Find where the given text appears and provide that cell's center as (X, Y) coordinate. 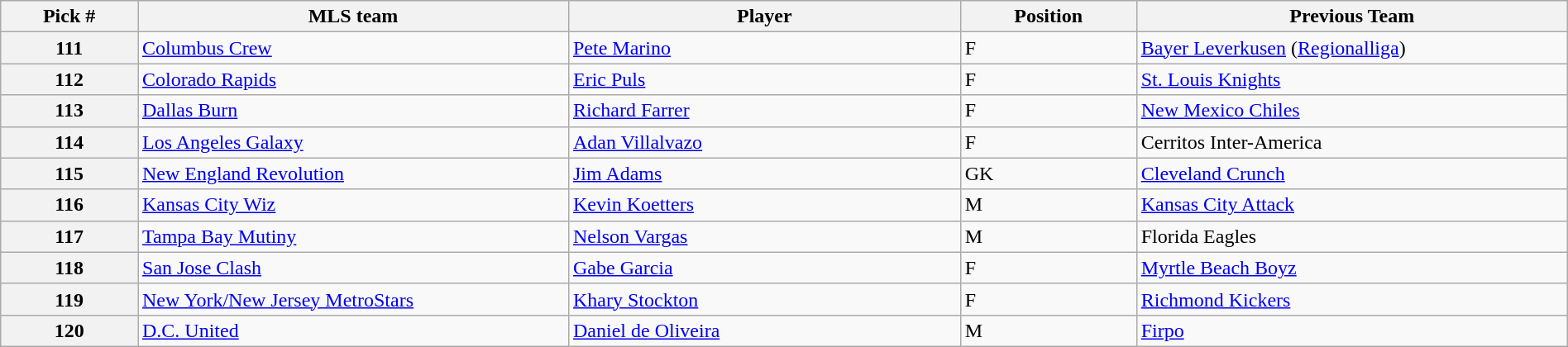
Player (764, 17)
Los Angeles Galaxy (352, 142)
Florida Eagles (1351, 236)
MLS team (352, 17)
Columbus Crew (352, 48)
St. Louis Knights (1351, 79)
GK (1049, 173)
119 (69, 299)
Nelson Vargas (764, 236)
Pete Marino (764, 48)
San Jose Clash (352, 268)
New York/New Jersey MetroStars (352, 299)
Kansas City Attack (1351, 205)
Kansas City Wiz (352, 205)
114 (69, 142)
Daniel de Oliveira (764, 330)
Pick # (69, 17)
Previous Team (1351, 17)
111 (69, 48)
115 (69, 173)
Bayer Leverkusen (Regionalliga) (1351, 48)
Adan Villalvazo (764, 142)
Colorado Rapids (352, 79)
118 (69, 268)
Richmond Kickers (1351, 299)
New England Revolution (352, 173)
Cerritos Inter-America (1351, 142)
116 (69, 205)
Tampa Bay Mutiny (352, 236)
Position (1049, 17)
Dallas Burn (352, 111)
117 (69, 236)
Kevin Koetters (764, 205)
Gabe Garcia (764, 268)
113 (69, 111)
Khary Stockton (764, 299)
Richard Farrer (764, 111)
112 (69, 79)
Myrtle Beach Boyz (1351, 268)
New Mexico Chiles (1351, 111)
120 (69, 330)
Jim Adams (764, 173)
D.C. United (352, 330)
Cleveland Crunch (1351, 173)
Eric Puls (764, 79)
Firpo (1351, 330)
